Return the [X, Y] coordinate for the center point of the cell that contains the specified text.  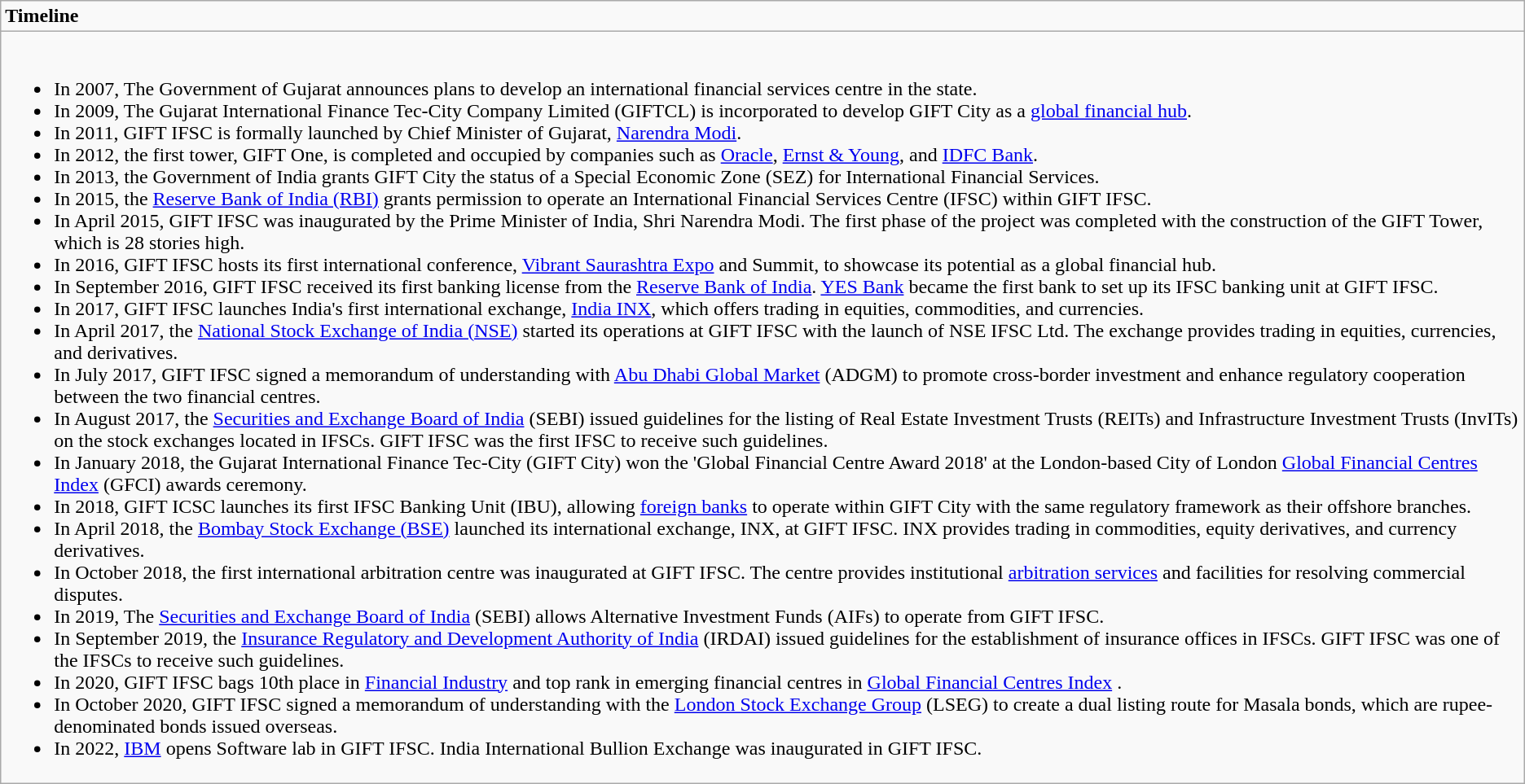
Timeline [762, 16]
